Detect which cell encompasses the target text, then output its [x, y] center coordinate. 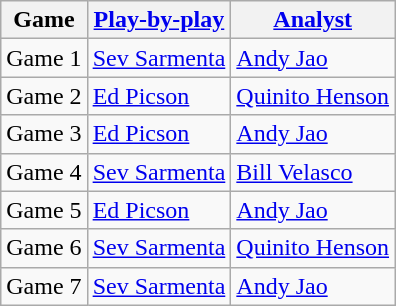
Analyst [313, 20]
Game 7 [44, 286]
Game 4 [44, 172]
Game 3 [44, 134]
Bill Velasco [313, 172]
Game 2 [44, 96]
Game 5 [44, 210]
Game 1 [44, 58]
Game 6 [44, 248]
Game [44, 20]
Play-by-play [159, 20]
